Capture the cell that displays the provided text and extract its (x, y) central coordinate. 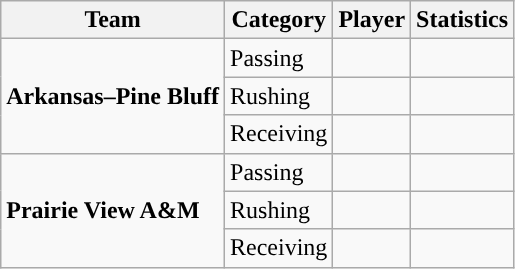
Category (279, 20)
Arkansas–Pine Bluff (113, 96)
Player (372, 20)
Statistics (462, 20)
Team (113, 20)
Prairie View A&M (113, 210)
